Find where the given text appears and provide that cell's center as [X, Y] coordinate. 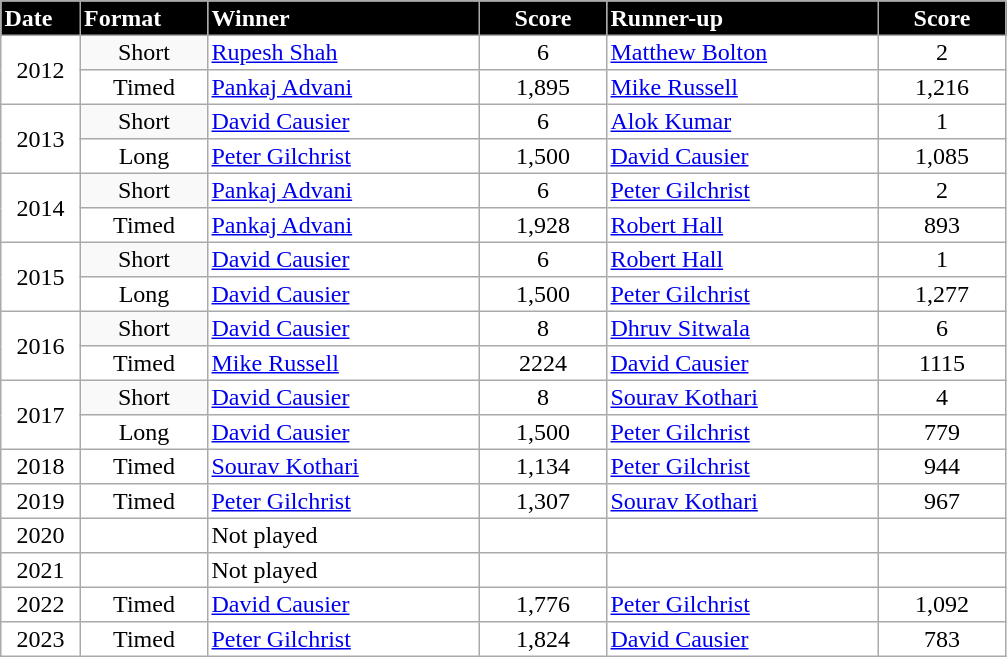
967 [942, 501]
2023 [41, 639]
2224 [543, 363]
2016 [41, 346]
2014 [41, 208]
2022 [41, 604]
4 [942, 397]
1,824 [543, 639]
Alok Kumar [743, 121]
944 [942, 466]
2017 [41, 414]
1,776 [543, 604]
1,216 [942, 87]
2018 [41, 466]
1,928 [543, 225]
Winner [344, 18]
783 [942, 639]
Rupesh Shah [344, 52]
2020 [41, 535]
Date [41, 18]
2013 [41, 138]
Runner-up [743, 18]
Format [144, 18]
1,307 [543, 501]
1,895 [543, 87]
1,277 [942, 294]
1,085 [942, 156]
Matthew Bolton [743, 52]
1,134 [543, 466]
1,092 [942, 604]
2015 [41, 276]
2019 [41, 501]
779 [942, 432]
2021 [41, 570]
Dhruv Sitwala [743, 328]
2012 [41, 70]
1115 [942, 363]
893 [942, 225]
